Determine the [X, Y] coordinate at the center of the cell enclosing the given text.  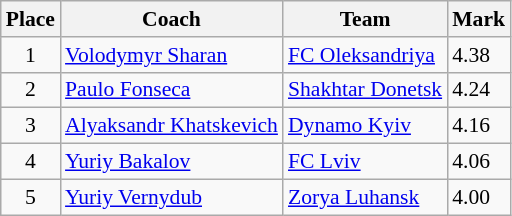
Yuriy Bakalov [172, 162]
Mark [478, 19]
Yuriy Vernydub [172, 197]
Volodymyr Sharan [172, 55]
4.16 [478, 126]
Paulo Fonseca [172, 90]
3 [30, 126]
Zorya Luhansk [365, 197]
4.24 [478, 90]
5 [30, 197]
FC Oleksandriya [365, 55]
Coach [172, 19]
Shakhtar Donetsk [365, 90]
Place [30, 19]
2 [30, 90]
4.38 [478, 55]
Alyaksandr Khatskevich [172, 126]
Team [365, 19]
4 [30, 162]
Dynamo Kyiv [365, 126]
4.06 [478, 162]
1 [30, 55]
FC Lviv [365, 162]
4.00 [478, 197]
